Search for the cell housing the specified text and yield its [x, y] center coordinate. 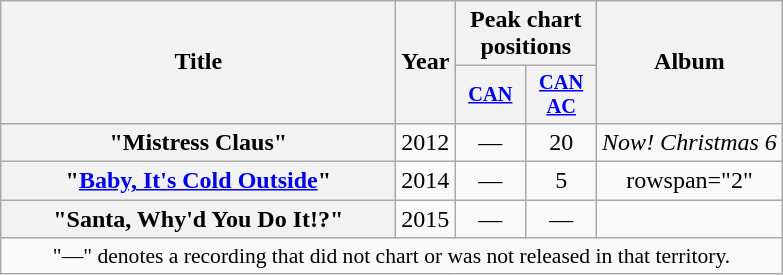
rowspan="2" [690, 181]
2012 [426, 142]
Now! Christmas 6 [690, 142]
Album [690, 62]
CAN AC [562, 95]
2014 [426, 181]
"Mistress Claus" [198, 142]
Peak chart positions [526, 34]
CAN [490, 95]
"—" denotes a recording that did not chart or was not released in that territory. [392, 256]
Year [426, 62]
20 [562, 142]
2015 [426, 219]
"Santa, Why'd You Do It!?" [198, 219]
"Baby, It's Cold Outside" [198, 181]
5 [562, 181]
Title [198, 62]
